From the cell containing the given text, extract its center point as [x, y] coordinate. 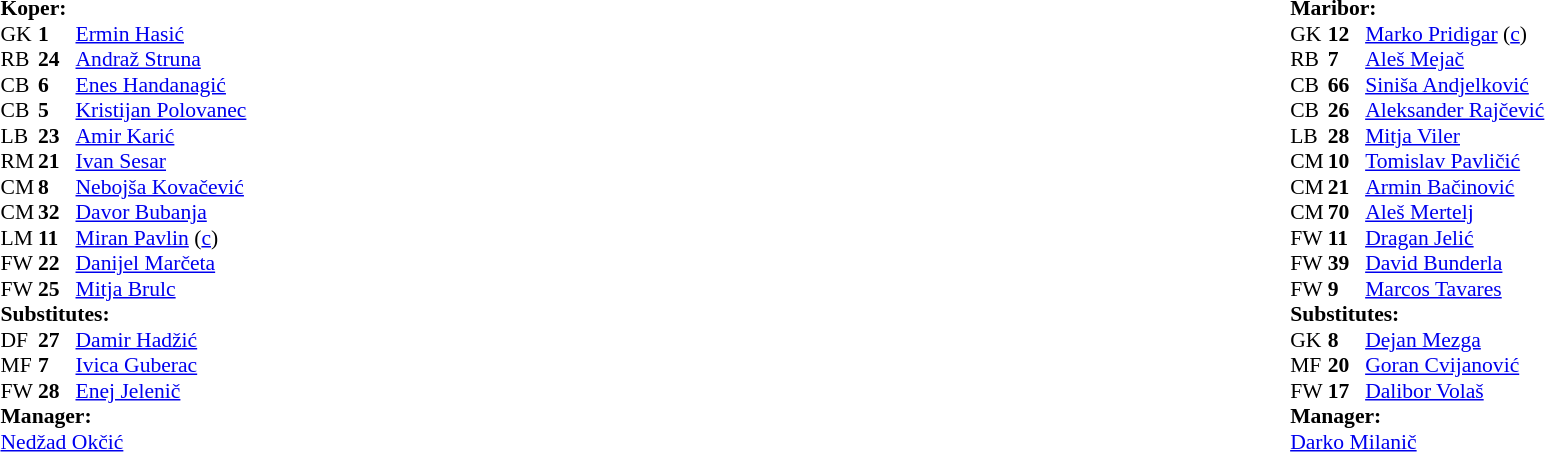
24 [57, 59]
DF [19, 340]
9 [1347, 289]
10 [1347, 161]
5 [57, 111]
32 [57, 213]
1 [57, 34]
25 [57, 289]
Mitja Brulc [162, 289]
Dalibor Volaš [1454, 391]
20 [1347, 365]
Ivica Guberac [162, 365]
Davor Bubanja [162, 213]
Dragan Jelić [1454, 238]
Mitja Viler [1454, 136]
Marcos Tavares [1454, 289]
LM [19, 238]
Aleš Mejač [1454, 59]
66 [1347, 85]
Aleksander Rajčević [1454, 111]
70 [1347, 213]
Enej Jelenič [162, 391]
Goran Cvijanović [1454, 365]
Siniša Andjelković [1454, 85]
6 [57, 85]
Kristijan Polovanec [162, 111]
Amir Karić [162, 136]
Ermin Hasić [162, 34]
39 [1347, 263]
Damir Hadžić [162, 340]
Dejan Mezga [1454, 340]
17 [1347, 391]
RM [19, 161]
David Bunderla [1454, 263]
Nebojša Kovačević [162, 187]
Miran Pavlin (c) [162, 238]
12 [1347, 34]
Marko Pridigar (c) [1454, 34]
Andraž Struna [162, 59]
26 [1347, 111]
27 [57, 340]
Enes Handanagić [162, 85]
Danijel Marčeta [162, 263]
23 [57, 136]
Armin Bačinović [1454, 187]
Aleš Mertelj [1454, 213]
Tomislav Pavličić [1454, 161]
Ivan Sesar [162, 161]
22 [57, 263]
